Detect which cell encompasses the target text, then output its (X, Y) center coordinate. 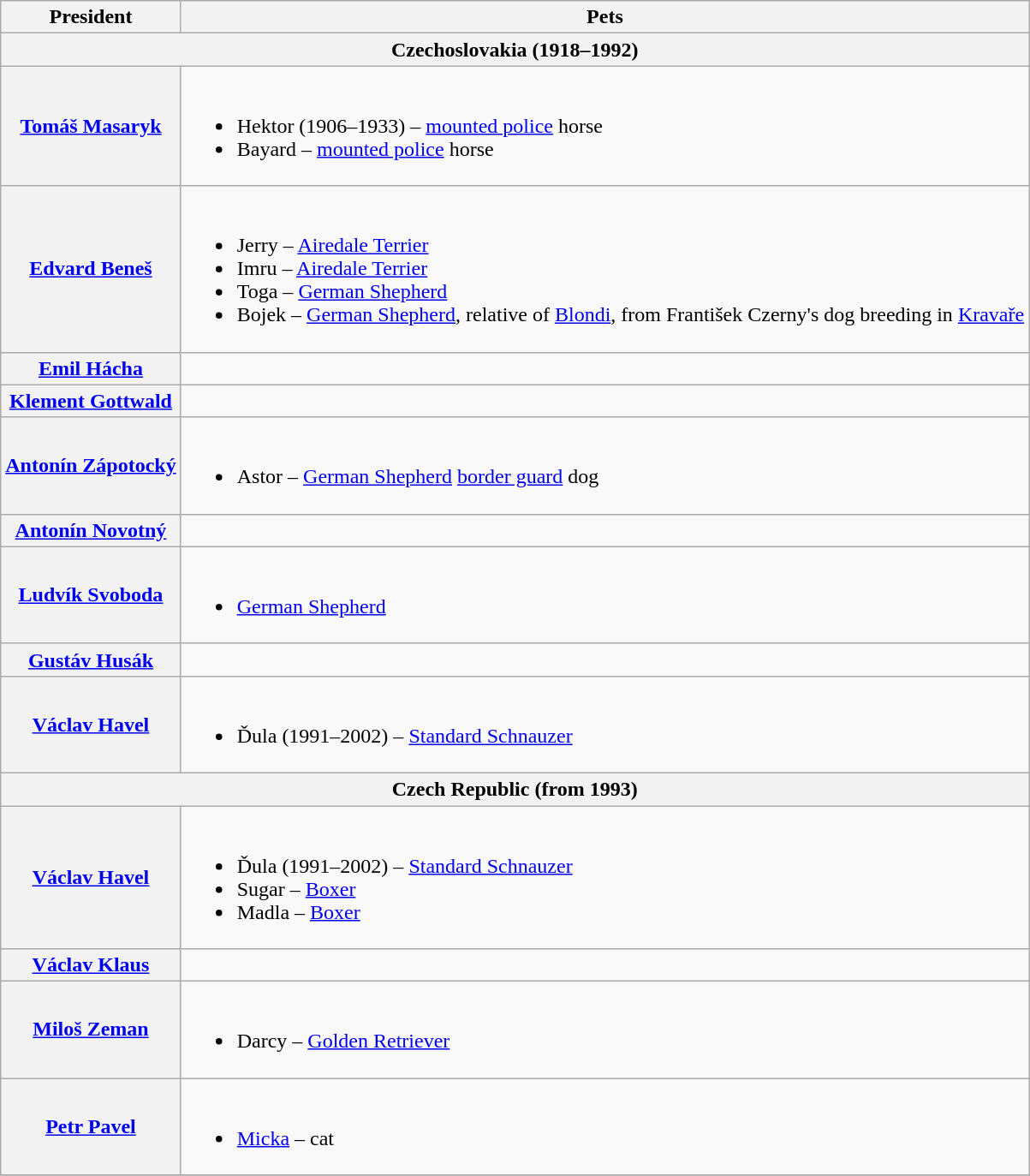
Czech Republic (from 1993) (515, 789)
German Shepherd (604, 594)
President (91, 17)
Ďula (1991–2002) – Standard SchnauzerSugar – BoxerMadla – Boxer (604, 877)
Pets (604, 17)
Tomáš Masaryk (91, 126)
Gustáv Husák (91, 660)
Antonín Zápotocký (91, 466)
Astor – German Shepherd border guard dog (604, 466)
Ludvík Svoboda (91, 594)
Miloš Zeman (91, 1030)
Darcy – Golden Retriever (604, 1030)
Ďula (1991–2002) – Standard Schnauzer (604, 725)
Micka – cat (604, 1127)
Václav Klaus (91, 965)
Edvard Beneš (91, 269)
Hektor (1906–1933) – mounted police horseBayard – mounted police horse (604, 126)
Antonín Novotný (91, 530)
Czechoslovakia (1918–1992) (515, 50)
Petr Pavel (91, 1127)
Emil Hácha (91, 368)
Klement Gottwald (91, 401)
